Search for the cell housing the specified text and yield its [X, Y] center coordinate. 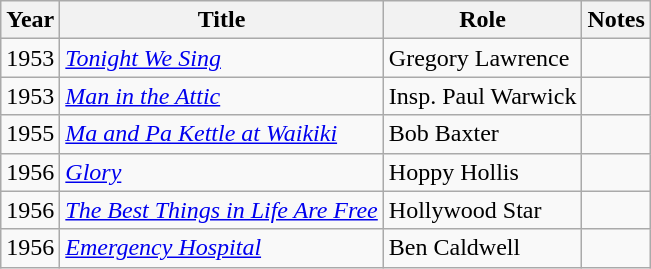
Ben Caldwell [482, 248]
Hollywood Star [482, 210]
Glory [222, 172]
The Best Things in Life Are Free [222, 210]
Insp. Paul Warwick [482, 96]
Emergency Hospital [222, 248]
Bob Baxter [482, 134]
1955 [30, 134]
Title [222, 20]
Man in the Attic [222, 96]
Gregory Lawrence [482, 58]
Role [482, 20]
Year [30, 20]
Ma and Pa Kettle at Waikiki [222, 134]
Hoppy Hollis [482, 172]
Tonight We Sing [222, 58]
Notes [616, 20]
